Capture the cell that displays the provided text and extract its [x, y] central coordinate. 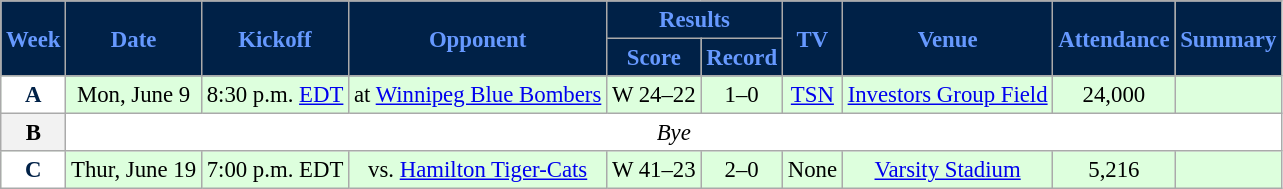
W 24–22 [654, 95]
24,000 [1114, 95]
Attendance [1114, 38]
8:30 p.m. EDT [274, 95]
Week [34, 38]
Investors Group Field [948, 95]
TSN [812, 95]
None [812, 170]
Varsity Stadium [948, 170]
2–0 [742, 170]
TV [812, 38]
Mon, June 9 [134, 95]
C [34, 170]
Record [742, 58]
7:00 p.m. EDT [274, 170]
5,216 [1114, 170]
Results [695, 20]
A [34, 95]
at Winnipeg Blue Bombers [478, 95]
Summary [1228, 38]
Thur, June 19 [134, 170]
Venue [948, 38]
W 41–23 [654, 170]
Score [654, 58]
vs. Hamilton Tiger-Cats [478, 170]
1–0 [742, 95]
Kickoff [274, 38]
Bye [674, 133]
B [34, 133]
Opponent [478, 38]
Date [134, 38]
